Return (x, y) of the center of cell containing provided text 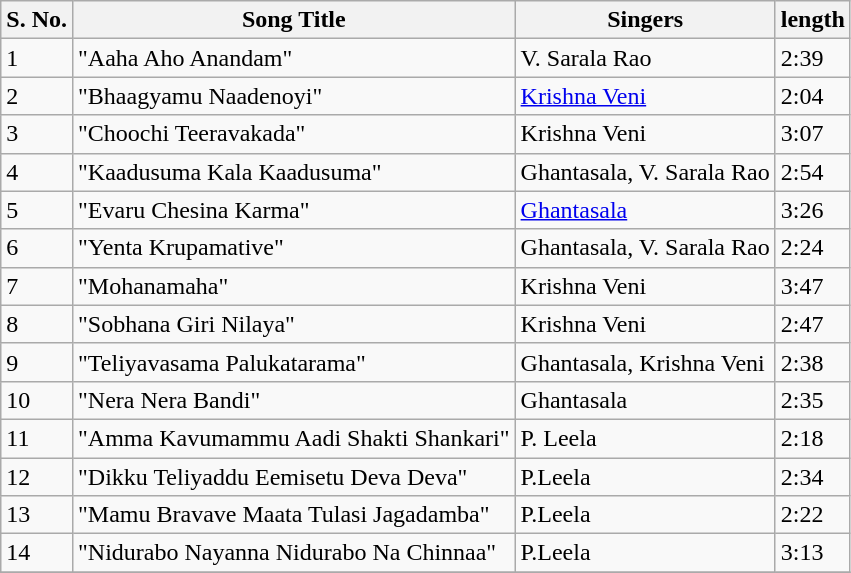
"Nera Nera Bandi" (294, 400)
3:07 (812, 134)
"Aaha Aho Anandam" (294, 58)
S. No. (37, 20)
"Mamu Bravave Maata Tulasi Jagadamba" (294, 515)
2:24 (812, 248)
2:35 (812, 400)
2:54 (812, 172)
"Evaru Chesina Karma" (294, 210)
"Teliyavasama Palukatarama" (294, 362)
length (812, 20)
4 (37, 172)
"Amma Kavumammu Aadi Shakti Shankari" (294, 438)
3:47 (812, 286)
2:47 (812, 324)
"Bhaagyamu Naadenoyi" (294, 96)
2:39 (812, 58)
14 (37, 553)
P. Leela (645, 438)
9 (37, 362)
7 (37, 286)
Ghantasala, Krishna Veni (645, 362)
10 (37, 400)
1 (37, 58)
"Dikku Teliyaddu Eemisetu Deva Deva" (294, 477)
"Nidurabo Nayanna Nidurabo Na Chinnaa" (294, 553)
12 (37, 477)
"Sobhana Giri Nilaya" (294, 324)
2:38 (812, 362)
5 (37, 210)
3 (37, 134)
2:18 (812, 438)
3:26 (812, 210)
V. Sarala Rao (645, 58)
11 (37, 438)
2 (37, 96)
"Mohanamaha" (294, 286)
2:34 (812, 477)
"Kaadusuma Kala Kaadusuma" (294, 172)
"Yenta Krupamative" (294, 248)
6 (37, 248)
2:22 (812, 515)
Song Title (294, 20)
2:04 (812, 96)
8 (37, 324)
13 (37, 515)
"Choochi Teeravakada" (294, 134)
3:13 (812, 553)
Singers (645, 20)
